Pinpoint the cell where the given text exists, returning its (X, Y) midpoint coordinate. 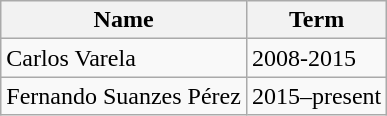
Name (124, 20)
2008-2015 (316, 58)
Fernando Suanzes Pérez (124, 96)
Carlos Varela (124, 58)
Term (316, 20)
2015–present (316, 96)
